Identify which cell holds the provided text, then report its (x, y) central coordinate. 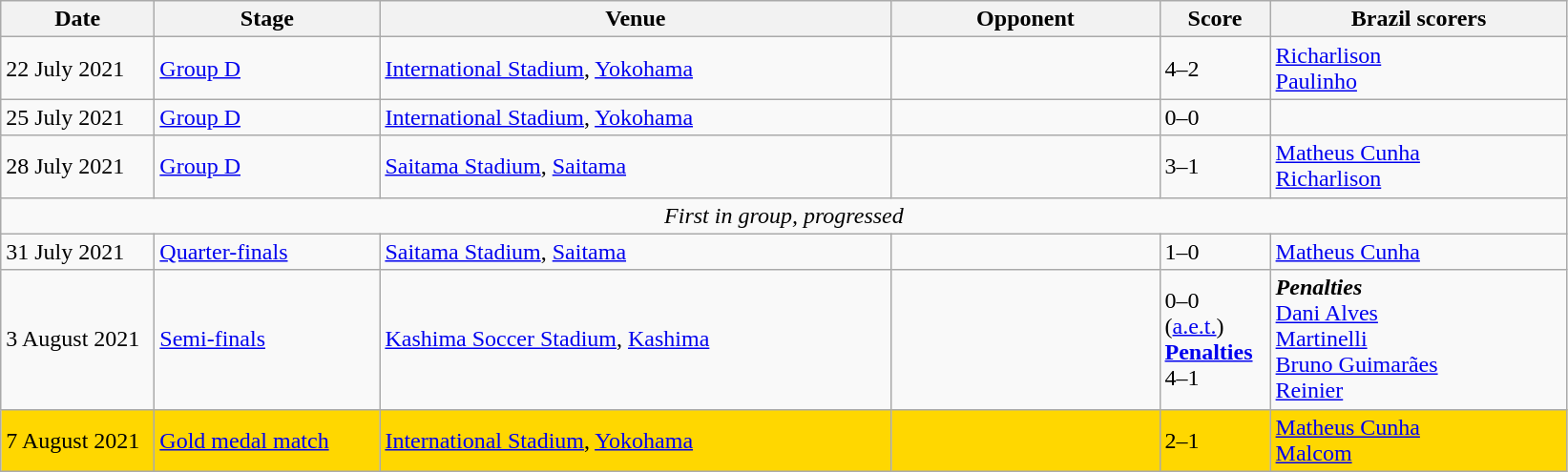
Kashima Soccer Stadium, Kashima (636, 339)
4–2 (1215, 69)
Penalties Dani Alves Martinelli Bruno Guimarães Reinier (1418, 339)
Matheus Cunha Malcom (1418, 441)
Stage (267, 19)
Venue (636, 19)
Richarlison Paulinho (1418, 69)
1–0 (1215, 252)
Opponent (1025, 19)
22 July 2021 (78, 69)
First in group, progressed (784, 215)
Matheus Cunha (1418, 252)
2–1 (1215, 441)
Semi-finals (267, 339)
28 July 2021 (78, 166)
Brazil scorers (1418, 19)
31 July 2021 (78, 252)
0–0 (1215, 117)
0–0 (a.e.t.) Penalties 4–1 (1215, 339)
Matheus Cunha Richarlison (1418, 166)
Date (78, 19)
3–1 (1215, 166)
Quarter-finals (267, 252)
7 August 2021 (78, 441)
Score (1215, 19)
Gold medal match (267, 441)
25 July 2021 (78, 117)
3 August 2021 (78, 339)
